Identify which cell holds the provided text, then report its (X, Y) central coordinate. 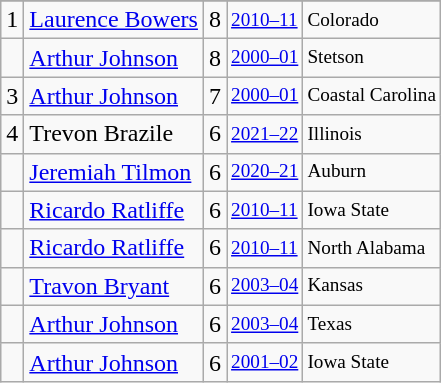
Illinois (372, 134)
4 (12, 134)
7 (214, 96)
Travon Bryant (114, 286)
Jeremiah Tilmon (114, 172)
3 (12, 96)
1 (12, 20)
Coastal Carolina (372, 96)
2001–02 (265, 362)
2021–22 (265, 134)
Kansas (372, 286)
2020–21 (265, 172)
Stetson (372, 58)
Laurence Bowers (114, 20)
Auburn (372, 172)
Trevon Brazile (114, 134)
Texas (372, 324)
North Alabama (372, 248)
Colorado (372, 20)
